Return the [x, y] coordinate for the center point of the cell that contains the specified text.  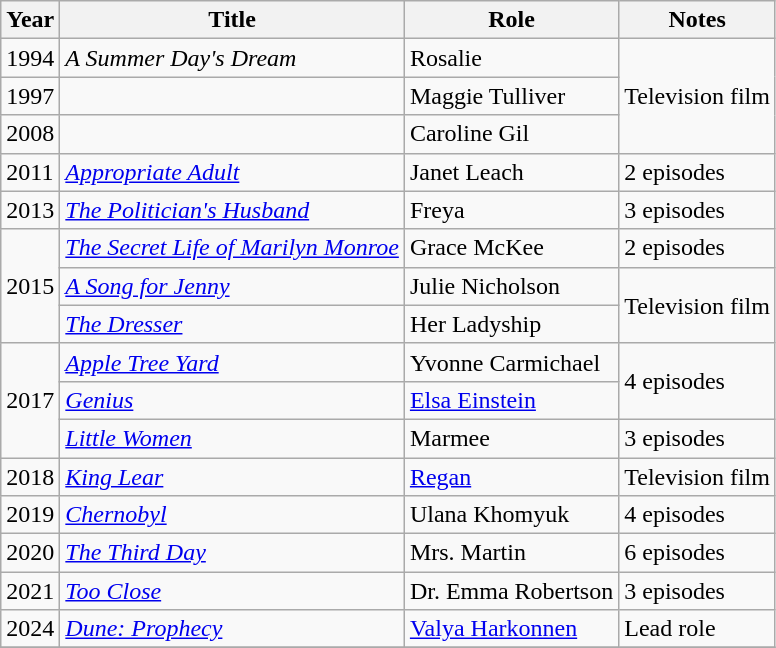
Year [30, 20]
Freya [511, 210]
2011 [30, 172]
Marmee [511, 438]
2020 [30, 553]
2015 [30, 286]
2024 [30, 629]
Too Close [232, 591]
Janet Leach [511, 172]
2008 [30, 134]
The Secret Life of Marilyn Monroe [232, 248]
Role [511, 20]
The Third Day [232, 553]
The Politician's Husband [232, 210]
Chernobyl [232, 515]
Caroline Gil [511, 134]
Grace McKee [511, 248]
Dune: Prophecy [232, 629]
Dr. Emma Robertson [511, 591]
Valya Harkonnen [511, 629]
2019 [30, 515]
Maggie Tulliver [511, 96]
A Summer Day's Dream [232, 58]
6 episodes [698, 553]
Title [232, 20]
1997 [30, 96]
Apple Tree Yard [232, 362]
1994 [30, 58]
Yvonne Carmichael [511, 362]
Regan [511, 477]
Lead role [698, 629]
Elsa Einstein [511, 400]
Her Ladyship [511, 324]
2017 [30, 400]
The Dresser [232, 324]
Appropriate Adult [232, 172]
Julie Nicholson [511, 286]
Notes [698, 20]
2021 [30, 591]
A Song for Jenny [232, 286]
Mrs. Martin [511, 553]
Genius [232, 400]
2013 [30, 210]
Ulana Khomyuk [511, 515]
King Lear [232, 477]
Rosalie [511, 58]
Little Women [232, 438]
2018 [30, 477]
